Extract the [X, Y] coordinate from the center of the cell holding the provided text.  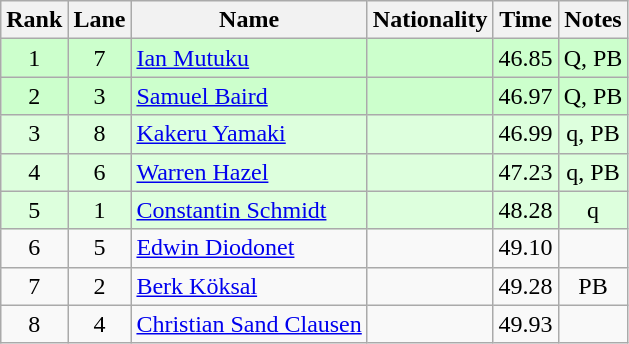
46.97 [526, 96]
Warren Hazel [249, 172]
Notes [593, 20]
47.23 [526, 172]
48.28 [526, 210]
Berk Köksal [249, 286]
Nationality [430, 20]
q [593, 210]
Rank [34, 20]
Time [526, 20]
49.10 [526, 248]
Kakeru Yamaki [249, 134]
PB [593, 286]
Christian Sand Clausen [249, 324]
46.99 [526, 134]
49.93 [526, 324]
Ian Mutuku [249, 58]
Constantin Schmidt [249, 210]
Name [249, 20]
46.85 [526, 58]
Samuel Baird [249, 96]
Lane [100, 20]
49.28 [526, 286]
Edwin Diodonet [249, 248]
